Pinpoint the cell where the given text exists, returning its (X, Y) midpoint coordinate. 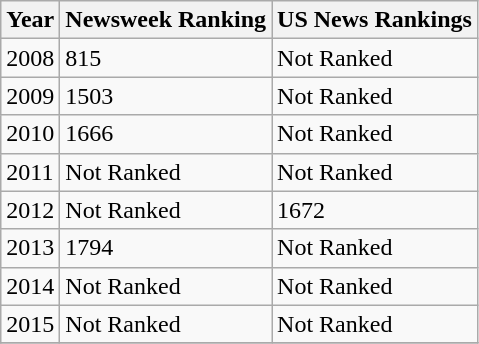
1794 (166, 248)
1666 (166, 134)
Newsweek Ranking (166, 20)
2011 (30, 172)
Year (30, 20)
1503 (166, 96)
2012 (30, 210)
2013 (30, 248)
2009 (30, 96)
US News Rankings (375, 20)
2014 (30, 286)
815 (166, 58)
2010 (30, 134)
2008 (30, 58)
1672 (375, 210)
2015 (30, 324)
